Detect which cell encompasses the target text, then output its (X, Y) center coordinate. 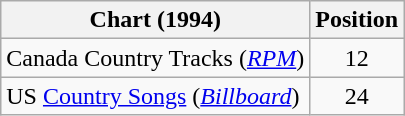
24 (357, 96)
12 (357, 58)
Canada Country Tracks (RPM) (156, 58)
Position (357, 20)
US Country Songs (Billboard) (156, 96)
Chart (1994) (156, 20)
